Return the [X, Y] coordinate for the center point of the cell that contains the specified text.  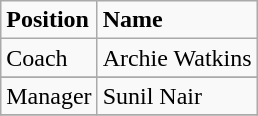
Position [49, 20]
Coach [49, 58]
Name [177, 20]
Archie Watkins [177, 58]
Manager [49, 96]
Sunil Nair [177, 96]
